For the text-containing cell, return its midpoint in [X, Y] coordinate format. 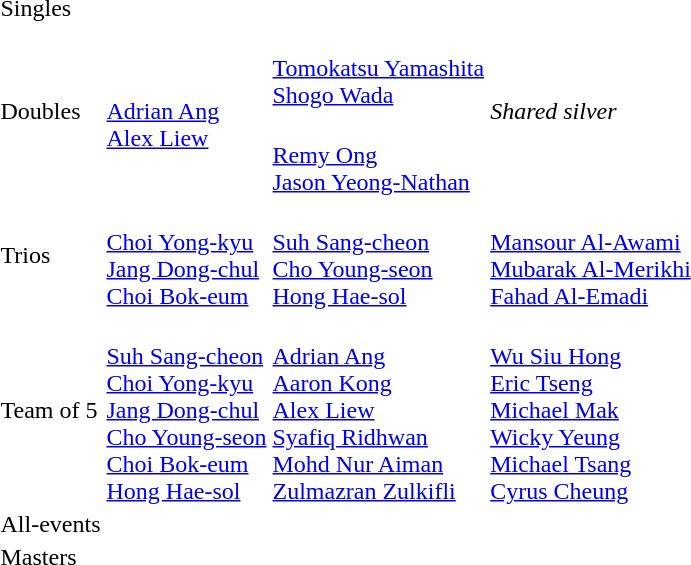
Suh Sang-cheonCho Young-seonHong Hae-sol [378, 256]
Adrian AngAlex Liew [186, 112]
Suh Sang-cheonChoi Yong-kyuJang Dong-chulCho Young-seonChoi Bok-eumHong Hae-sol [186, 410]
Remy OngJason Yeong-Nathan [378, 155]
Adrian AngAaron KongAlex LiewSyafiq RidhwanMohd Nur AimanZulmazran Zulkifli [378, 410]
Tomokatsu YamashitaShogo Wada [378, 68]
Choi Yong-kyuJang Dong-chulChoi Bok-eum [186, 256]
